Locate the cell with the specified text and output its (X, Y) center coordinate. 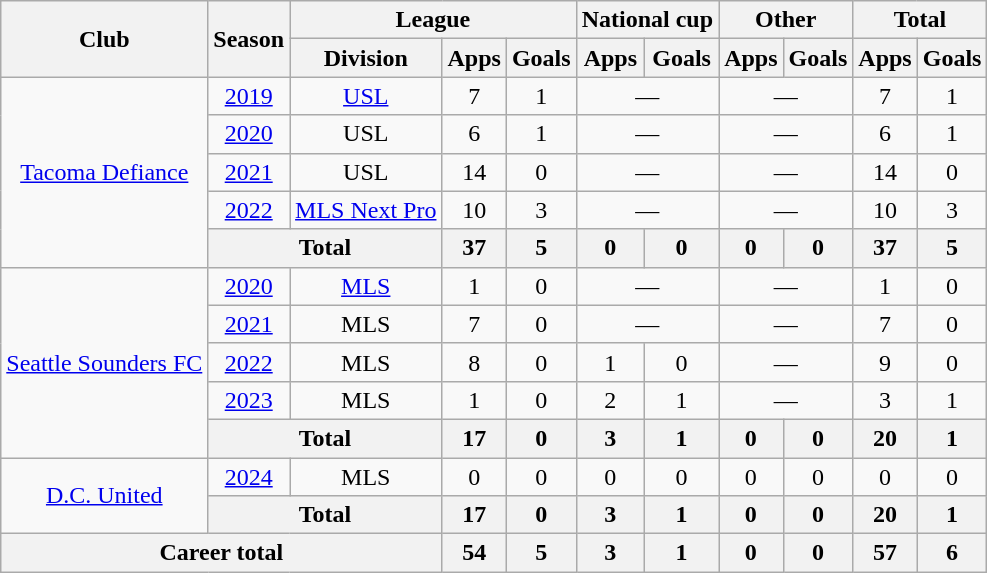
2023 (249, 400)
Season (249, 39)
57 (885, 553)
2 (610, 400)
Division (366, 58)
Club (104, 39)
2024 (249, 477)
54 (474, 553)
9 (885, 362)
Seattle Sounders FC (104, 362)
Other (786, 20)
National cup (647, 20)
D.C. United (104, 496)
MLS Next Pro (366, 210)
Career total (222, 553)
Tacoma Defiance (104, 172)
League (434, 20)
2019 (249, 96)
8 (474, 362)
